Scan for the cell matching the given text and deliver its [x, y] coordinate at center. 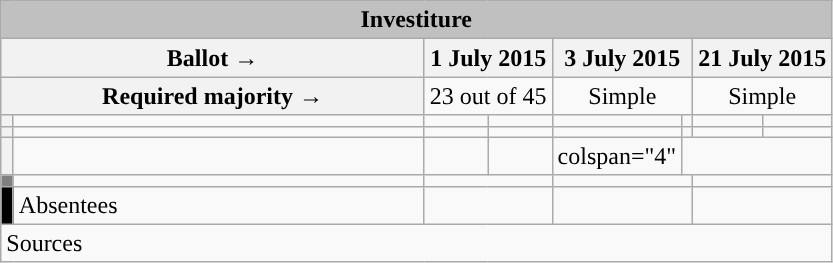
Ballot → [213, 58]
colspan="4" [617, 156]
Absentees [218, 205]
21 July 2015 [762, 58]
3 July 2015 [622, 58]
Sources [416, 243]
23 out of 45 [488, 96]
Required majority → [213, 96]
1 July 2015 [488, 58]
Investiture [416, 20]
